Determine the (x, y) coordinate at the center of the cell enclosing the given text.  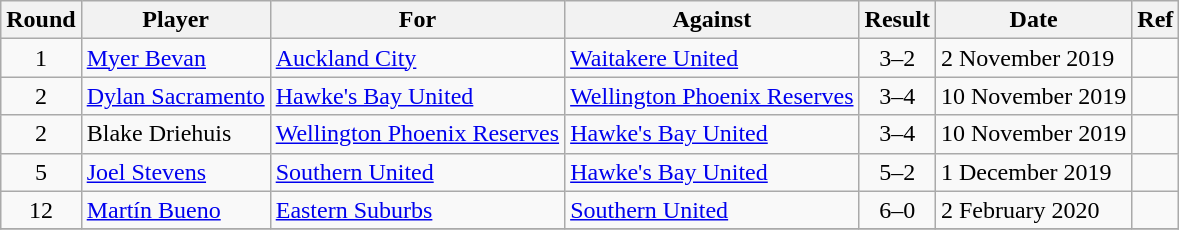
Blake Driehuis (176, 134)
Result (897, 20)
Waitakere United (712, 58)
1 (41, 58)
6–0 (897, 210)
1 December 2019 (1033, 172)
Martín Bueno (176, 210)
3–2 (897, 58)
2 November 2019 (1033, 58)
Against (712, 20)
Ref (1156, 20)
Eastern Suburbs (417, 210)
12 (41, 210)
5 (41, 172)
5–2 (897, 172)
For (417, 20)
Dylan Sacramento (176, 96)
Joel Stevens (176, 172)
Round (41, 20)
Player (176, 20)
Myer Bevan (176, 58)
2 February 2020 (1033, 210)
Auckland City (417, 58)
Date (1033, 20)
